For the text-containing cell, return its midpoint in [x, y] coordinate format. 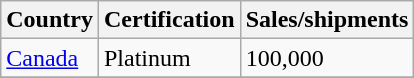
Certification [169, 20]
Country [50, 20]
Sales/shipments [327, 20]
Platinum [169, 58]
Canada [50, 58]
100,000 [327, 58]
